For the text-containing cell, return its midpoint in (X, Y) coordinate format. 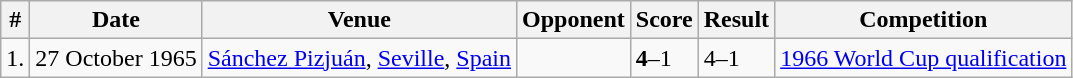
27 October 1965 (116, 58)
Opponent (574, 20)
Result (736, 20)
Date (116, 20)
# (16, 20)
1966 World Cup qualification (924, 58)
Venue (359, 20)
Sánchez Pizjuán, Seville, Spain (359, 58)
Score (664, 20)
Competition (924, 20)
1. (16, 58)
